Find where the given text appears and provide that cell's center as (X, Y) coordinate. 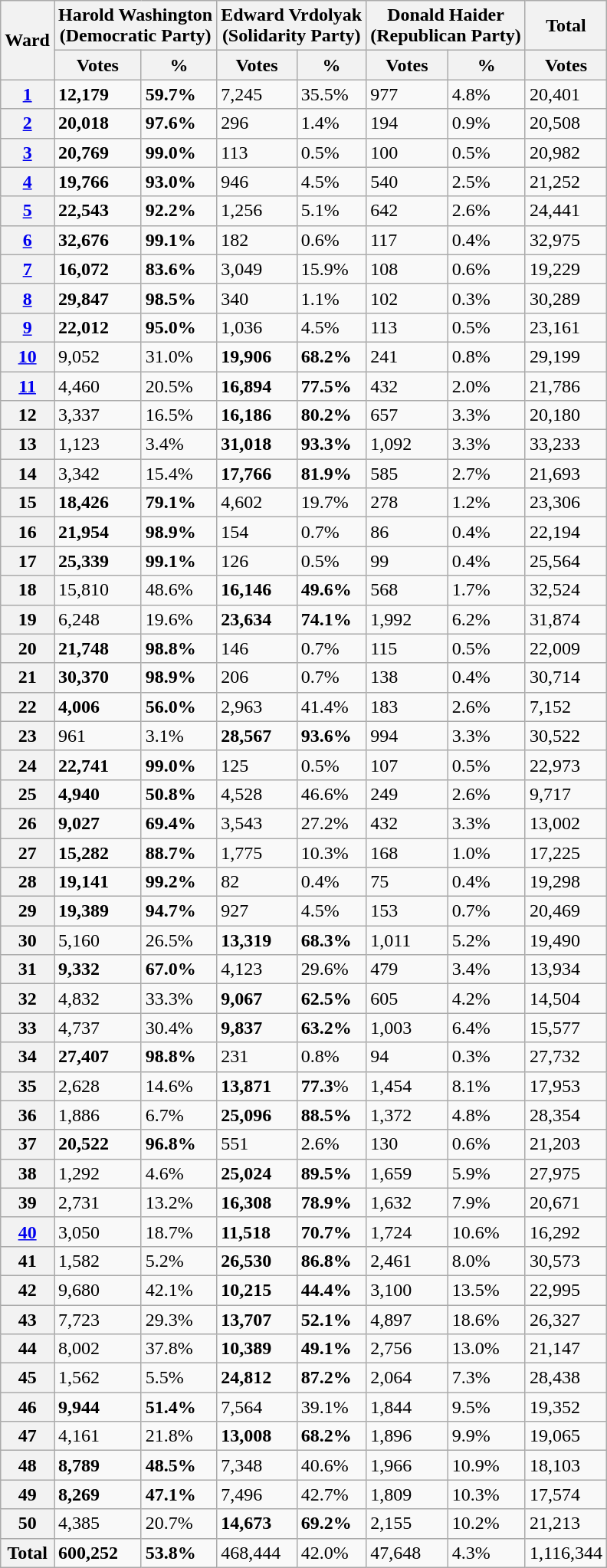
9.9% (486, 1436)
21,203 (566, 1144)
130 (408, 1144)
138 (408, 677)
12 (28, 415)
1.0% (486, 853)
86.8% (331, 1261)
27 (28, 853)
39 (28, 1202)
20.5% (179, 385)
44.4% (331, 1290)
15.4% (179, 474)
6 (28, 240)
296 (257, 123)
2,155 (408, 1524)
1,116,344 (566, 1553)
4.2% (486, 999)
26.5% (179, 940)
19,389 (97, 911)
4,602 (257, 503)
8.0% (486, 1261)
1,659 (408, 1173)
17 (28, 561)
568 (408, 590)
19,065 (566, 1436)
154 (257, 532)
7,348 (257, 1465)
77.5% (331, 385)
4,385 (97, 1524)
30 (28, 940)
4,832 (97, 999)
7,723 (97, 1319)
7,245 (257, 94)
59.7% (179, 94)
6,248 (97, 619)
29.6% (331, 969)
468,444 (257, 1553)
50 (28, 1524)
99.2% (179, 882)
31.0% (179, 356)
30.4% (179, 1028)
27,407 (97, 1057)
540 (408, 182)
32,975 (566, 240)
927 (257, 911)
21,954 (97, 532)
30,370 (97, 677)
31 (28, 969)
20,671 (566, 1202)
24 (28, 765)
115 (408, 648)
23,634 (257, 619)
37.8% (179, 1349)
21 (28, 677)
3,342 (97, 474)
2.5% (486, 182)
21,693 (566, 474)
29 (28, 911)
0.9% (486, 123)
21,748 (97, 648)
2,963 (257, 707)
9,052 (97, 356)
28,438 (566, 1378)
34 (28, 1057)
107 (408, 765)
99 (408, 561)
28,567 (257, 736)
7 (28, 269)
20,469 (566, 911)
9,837 (257, 1028)
20 (28, 648)
4.6% (179, 1173)
15,282 (97, 853)
42.0% (331, 1553)
1,123 (97, 444)
2,064 (408, 1378)
206 (257, 677)
83.6% (179, 269)
16,146 (257, 590)
6.7% (179, 1115)
89.5% (331, 1173)
1,562 (97, 1378)
4,123 (257, 969)
3,050 (97, 1232)
30,573 (566, 1261)
7,152 (566, 707)
1,992 (408, 619)
40.6% (331, 1465)
4 (28, 182)
2.0% (486, 385)
18 (28, 590)
13.2% (179, 1202)
51.4% (179, 1407)
26,327 (566, 1319)
194 (408, 123)
657 (408, 415)
97.6% (179, 123)
43 (28, 1319)
16,186 (257, 415)
19,490 (566, 940)
80.2% (331, 415)
5 (28, 211)
1,886 (97, 1115)
10.9% (486, 1465)
29.3% (179, 1319)
19,906 (257, 356)
16,072 (97, 269)
70.7% (331, 1232)
28,354 (566, 1115)
1,896 (408, 1436)
4.3% (486, 1553)
56.0% (179, 707)
16 (28, 532)
21.8% (179, 1436)
16,894 (257, 385)
9,944 (97, 1407)
2,756 (408, 1349)
98.5% (179, 298)
93.3% (331, 444)
87.2% (331, 1378)
1,582 (97, 1261)
21,213 (566, 1524)
41.4% (331, 707)
25 (28, 794)
20,180 (566, 415)
22,543 (97, 211)
13,934 (566, 969)
69.2% (331, 1524)
77.3% (331, 1086)
82 (257, 882)
33.3% (179, 999)
93.0% (179, 182)
88.5% (331, 1115)
108 (408, 269)
40 (28, 1232)
94 (408, 1057)
17,766 (257, 474)
642 (408, 211)
22 (28, 707)
4,006 (97, 707)
9 (28, 327)
117 (408, 240)
17,953 (566, 1086)
126 (257, 561)
1 (28, 94)
1,844 (408, 1407)
1,632 (408, 1202)
1,454 (408, 1086)
20,508 (566, 123)
10,215 (257, 1290)
10.2% (486, 1524)
4,737 (97, 1028)
22,741 (97, 765)
183 (408, 707)
25,339 (97, 561)
25,024 (257, 1173)
26,530 (257, 1261)
1.2% (486, 503)
600,252 (97, 1553)
8 (28, 298)
14.6% (179, 1086)
21,252 (566, 182)
23,306 (566, 503)
5.9% (486, 1173)
48 (28, 1465)
27.2% (331, 823)
20,401 (566, 94)
79.1% (179, 503)
3,543 (257, 823)
146 (257, 648)
47 (28, 1436)
35.5% (331, 94)
19,766 (97, 182)
2,731 (97, 1202)
3 (28, 153)
14 (28, 474)
31,874 (566, 619)
69.4% (179, 823)
11,518 (257, 1232)
22,995 (566, 1290)
3,049 (257, 269)
585 (408, 474)
30,289 (566, 298)
52.1% (331, 1319)
1.1% (331, 298)
Edward Vrdolyak(Solidarity Party) (291, 26)
33,233 (566, 444)
21,786 (566, 385)
96.8% (179, 1144)
13.0% (486, 1349)
32,524 (566, 590)
48.5% (179, 1465)
9,680 (97, 1290)
18,426 (97, 503)
46 (28, 1407)
13,002 (566, 823)
2,628 (97, 1086)
53.8% (179, 1553)
9,332 (97, 969)
36 (28, 1115)
8,002 (97, 1349)
44 (28, 1349)
8,269 (97, 1494)
6.2% (486, 619)
45 (28, 1378)
1,966 (408, 1465)
22,973 (566, 765)
278 (408, 503)
153 (408, 911)
1,372 (408, 1115)
38 (28, 1173)
100 (408, 153)
Ward (28, 40)
42.7% (331, 1494)
7.9% (486, 1202)
92.2% (179, 211)
19 (28, 619)
81.9% (331, 474)
20,018 (97, 123)
13,871 (257, 1086)
4,528 (257, 794)
3,100 (408, 1290)
1,256 (257, 211)
67.0% (179, 969)
961 (97, 736)
1.7% (486, 590)
340 (257, 298)
4,460 (97, 385)
37 (28, 1144)
6.4% (486, 1028)
605 (408, 999)
2 (28, 123)
17,574 (566, 1494)
4,897 (408, 1319)
32,676 (97, 240)
35 (28, 1086)
20,769 (97, 153)
86 (408, 532)
24,812 (257, 1378)
182 (257, 240)
551 (257, 1144)
42.1% (179, 1290)
14,673 (257, 1524)
13,008 (257, 1436)
16,292 (566, 1232)
94.7% (179, 911)
25,564 (566, 561)
1,724 (408, 1232)
5,160 (97, 940)
8,789 (97, 1465)
4,940 (97, 794)
48.6% (179, 590)
18.7% (179, 1232)
1,809 (408, 1494)
12,179 (97, 94)
49 (28, 1494)
2.7% (486, 474)
78.9% (331, 1202)
18.6% (486, 1319)
22,012 (97, 327)
88.7% (179, 853)
5.1% (331, 211)
15 (28, 503)
13.5% (486, 1290)
479 (408, 969)
Harold Washington(Democratic Party) (135, 26)
20.7% (179, 1524)
74.1% (331, 619)
10,389 (257, 1349)
19,141 (97, 882)
249 (408, 794)
23,161 (566, 327)
14,504 (566, 999)
30,714 (566, 677)
24,441 (566, 211)
18,103 (566, 1465)
13,319 (257, 940)
63.2% (331, 1028)
7,564 (257, 1407)
16.5% (179, 415)
47,648 (408, 1553)
17,225 (566, 853)
31,018 (257, 444)
19,352 (566, 1407)
168 (408, 853)
3,337 (97, 415)
22,194 (566, 532)
7.3% (486, 1378)
1,292 (97, 1173)
42 (28, 1290)
39.1% (331, 1407)
7,496 (257, 1494)
1,775 (257, 853)
27,732 (566, 1057)
994 (408, 736)
946 (257, 182)
1,092 (408, 444)
28 (28, 882)
19.6% (179, 619)
27,975 (566, 1173)
16,308 (257, 1202)
20,522 (97, 1144)
2,461 (408, 1261)
1.4% (331, 123)
93.6% (331, 736)
95.0% (179, 327)
10.6% (486, 1232)
9,027 (97, 823)
33 (28, 1028)
15,810 (97, 590)
41 (28, 1261)
15,577 (566, 1028)
13 (28, 444)
19.7% (331, 503)
10 (28, 356)
977 (408, 94)
125 (257, 765)
Donald Haider(Republican Party) (446, 26)
1,003 (408, 1028)
15.9% (331, 269)
9,717 (566, 794)
102 (408, 298)
5.5% (179, 1378)
1,011 (408, 940)
4,161 (97, 1436)
21,147 (566, 1349)
1,036 (257, 327)
19,229 (566, 269)
25,096 (257, 1115)
9.5% (486, 1407)
8.1% (486, 1086)
32 (28, 999)
50.8% (179, 794)
231 (257, 1057)
20,982 (566, 153)
11 (28, 385)
62.5% (331, 999)
29,199 (566, 356)
75 (408, 882)
3.1% (179, 736)
19,298 (566, 882)
29,847 (97, 298)
9,067 (257, 999)
30,522 (566, 736)
49.1% (331, 1349)
13,707 (257, 1319)
26 (28, 823)
49.6% (331, 590)
68.3% (331, 940)
23 (28, 736)
22,009 (566, 648)
46.6% (331, 794)
47.1% (179, 1494)
241 (408, 356)
